Detect which cell encompasses the target text, then output its (x, y) center coordinate. 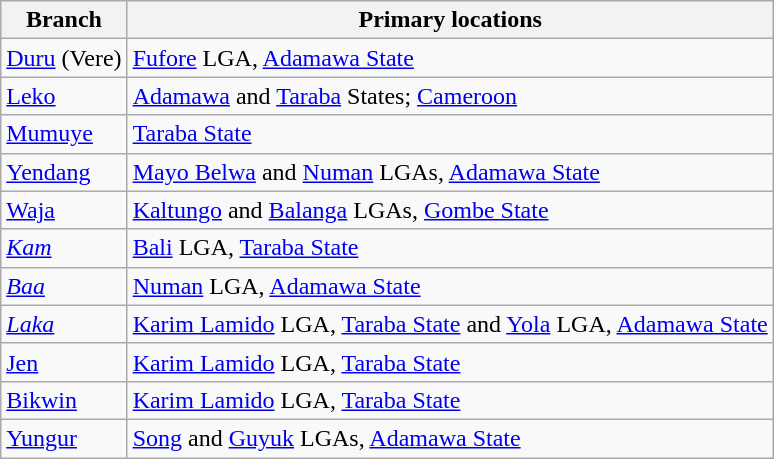
Kam (64, 248)
Kaltungo and Balanga LGAs, Gombe State (450, 210)
Primary locations (450, 20)
Yendang (64, 172)
Yungur (64, 438)
Duru (Vere) (64, 58)
Branch (64, 20)
Waja (64, 210)
Laka (64, 324)
Leko (64, 96)
Jen (64, 362)
Numan LGA, Adamawa State (450, 286)
Fufore LGA, Adamawa State (450, 58)
Mayo Belwa and Numan LGAs, Adamawa State (450, 172)
Adamawa and Taraba States; Cameroon (450, 96)
Karim Lamido LGA, Taraba State and Yola LGA, Adamawa State (450, 324)
Taraba State (450, 134)
Song and Guyuk LGAs, Adamawa State (450, 438)
Baa (64, 286)
Bali LGA, Taraba State (450, 248)
Bikwin (64, 400)
Mumuye (64, 134)
